Search for the cell housing the specified text and yield its (X, Y) center coordinate. 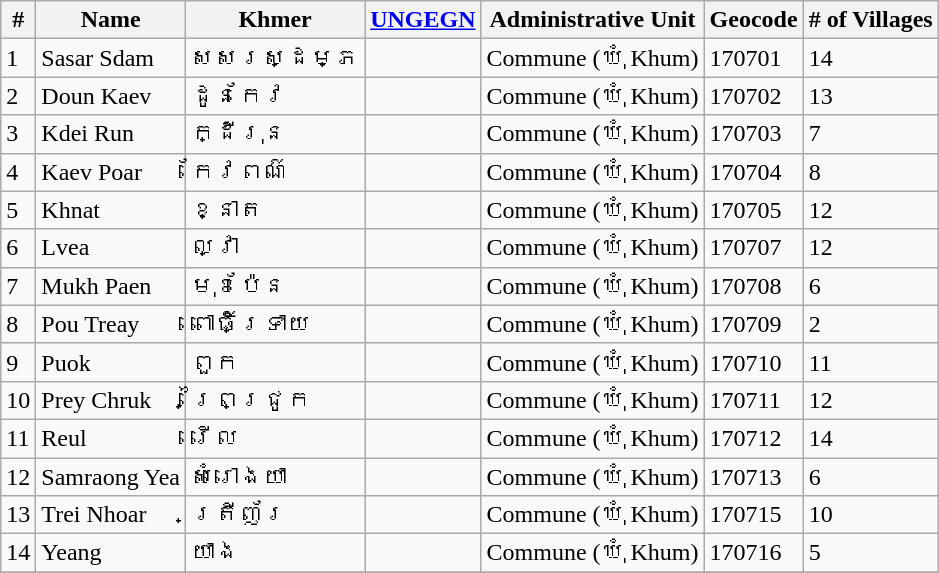
# (18, 20)
Administrative Unit (592, 20)
Kaev Poar (111, 172)
1 (18, 58)
Prey Chruk (111, 400)
ពួក (276, 362)
170710 (754, 362)
170707 (754, 248)
170708 (754, 286)
Yeang (111, 553)
170702 (754, 96)
ក្ដីរុន (276, 134)
170701 (754, 58)
Samraong Yea (111, 477)
UNGEGN (423, 20)
170716 (754, 553)
170703 (754, 134)
Doun Kaev (111, 96)
ដូនកែវ (276, 96)
170715 (754, 515)
9 (18, 362)
ពោធិ៍ទ្រាយ (276, 324)
ត្រីញ័រ (276, 515)
# of Villages (870, 20)
170705 (754, 210)
Trei Nhoar (111, 515)
ព្រៃជ្រូក (276, 400)
4 (18, 172)
មុខប៉ែន (276, 286)
Puok (111, 362)
ល្វា (276, 248)
170712 (754, 438)
កែវពណ៌ (276, 172)
សសរស្ដម្ភ (276, 58)
Name (111, 20)
Reul (111, 438)
Khnat (111, 210)
170704 (754, 172)
Pou Treay (111, 324)
170709 (754, 324)
Mukh Paen (111, 286)
170711 (754, 400)
សំរោងយា (276, 477)
រើល (276, 438)
Kdei Run (111, 134)
ខ្នាត (276, 210)
170713 (754, 477)
3 (18, 134)
Sasar Sdam (111, 58)
យាង (276, 553)
Khmer (276, 20)
Lvea (111, 248)
Geocode (754, 20)
